Determine the (x, y) coordinate at the center of the cell enclosing the given text.  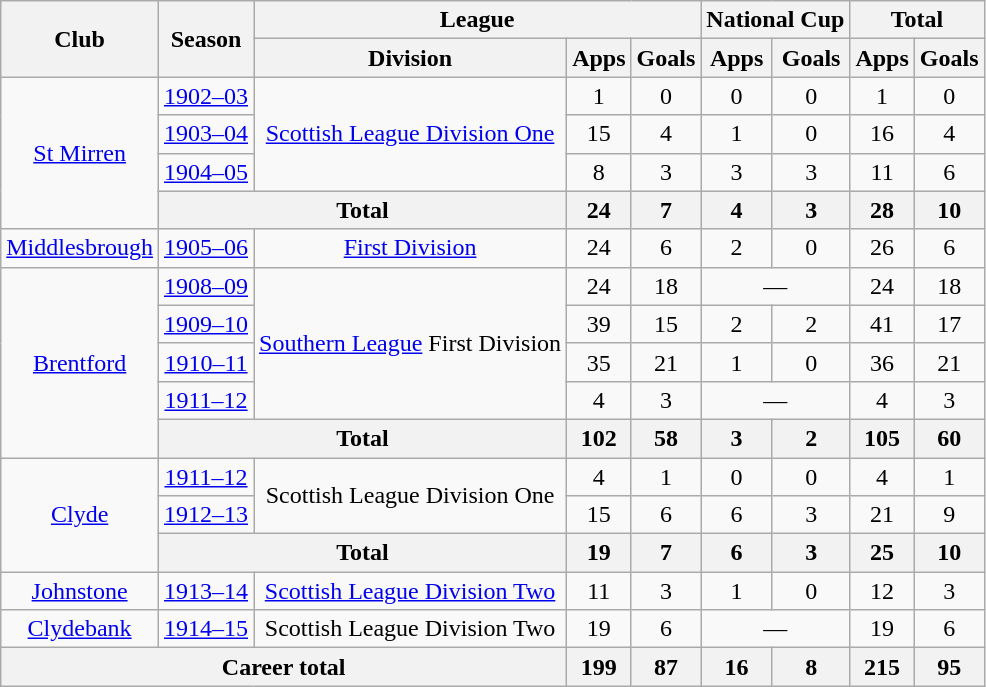
Southern League First Division (410, 343)
28 (882, 210)
41 (882, 324)
National Cup (776, 20)
105 (882, 438)
1908–09 (206, 286)
95 (949, 667)
1904–05 (206, 172)
Season (206, 39)
1909–10 (206, 324)
87 (666, 667)
1910–11 (206, 362)
60 (949, 438)
First Division (410, 248)
Brentford (80, 362)
9 (949, 515)
1913–14 (206, 591)
Club (80, 39)
Middlesbrough (80, 248)
Johnstone (80, 591)
1902–03 (206, 96)
1903–04 (206, 134)
199 (599, 667)
1905–06 (206, 248)
39 (599, 324)
1914–15 (206, 629)
Career total (284, 667)
League (478, 20)
12 (882, 591)
215 (882, 667)
Clydebank (80, 629)
1912–13 (206, 515)
102 (599, 438)
26 (882, 248)
Division (410, 58)
17 (949, 324)
St Mirren (80, 153)
58 (666, 438)
36 (882, 362)
Clyde (80, 515)
35 (599, 362)
25 (882, 553)
